Return the [x, y] coordinate for the center point of the cell that contains the specified text.  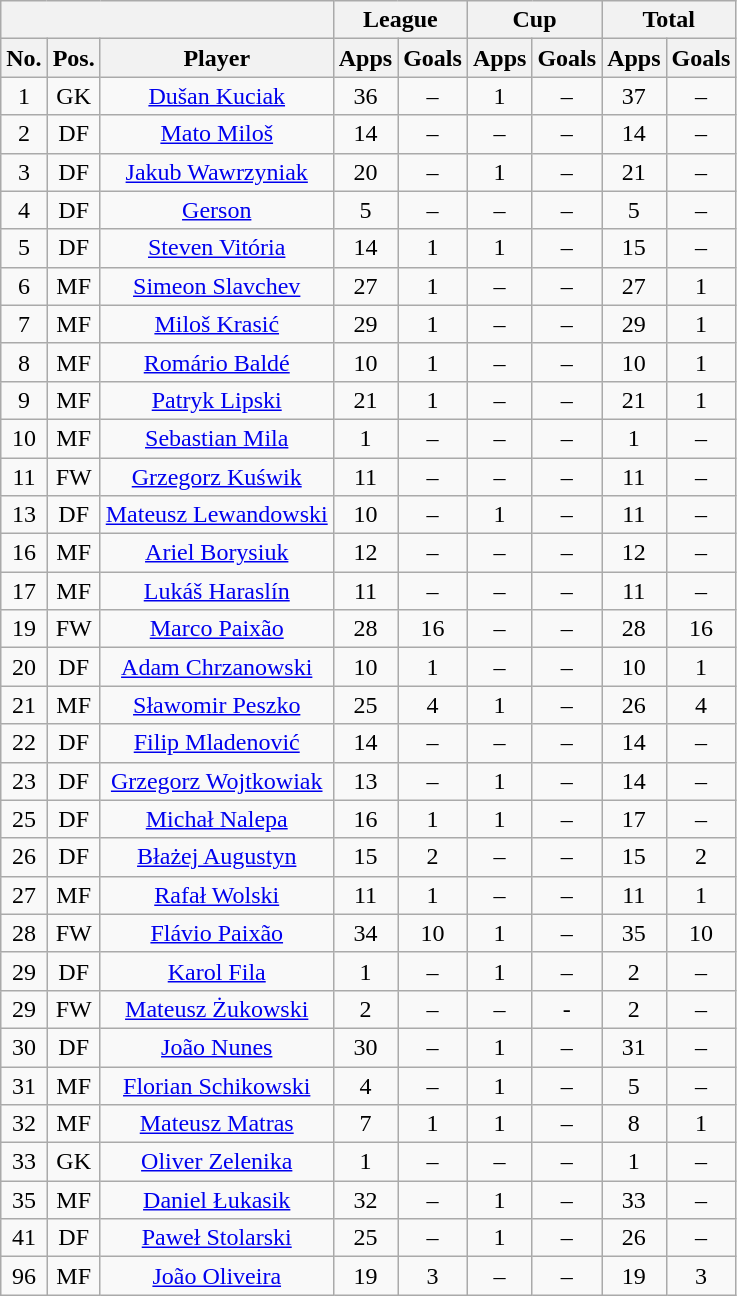
Sławomir Peszko [216, 705]
Oliver Zelenika [216, 1162]
Paweł Stolarski [216, 1238]
Romário Baldé [216, 362]
Mateusz Żukowski [216, 1009]
Mato Miloš [216, 134]
6 [24, 286]
Filip Mladenović [216, 743]
Grzegorz Kuświk [216, 477]
Ariel Borysiuk [216, 553]
João Nunes [216, 1047]
34 [365, 933]
Mateusz Lewandowski [216, 515]
Total [669, 20]
Karol Fila [216, 971]
Jakub Wawrzyniak [216, 172]
Lukáš Haraslín [216, 591]
36 [365, 96]
League [400, 20]
22 [24, 743]
Grzegorz Wojtkowiak [216, 781]
Michał Nalepa [216, 819]
Sebastian Mila [216, 438]
João Oliveira [216, 1276]
Simeon Slavchev [216, 286]
Adam Chrzanowski [216, 667]
Flávio Paixão [216, 933]
No. [24, 58]
41 [24, 1238]
Patryk Lipski [216, 400]
Miloš Krasić [216, 324]
Florian Schikowski [216, 1085]
Błażej Augustyn [216, 857]
96 [24, 1276]
Rafał Wolski [216, 895]
23 [24, 781]
Cup [534, 20]
Pos. [74, 58]
Gerson [216, 210]
Daniel Łukasik [216, 1200]
Player [216, 58]
Mateusz Matras [216, 1124]
37 [634, 96]
Steven Vitória [216, 248]
Dušan Kuciak [216, 96]
Marco Paixão [216, 629]
9 [24, 400]
- [567, 1009]
